Scan for the cell matching the given text and deliver its (X, Y) coordinate at center. 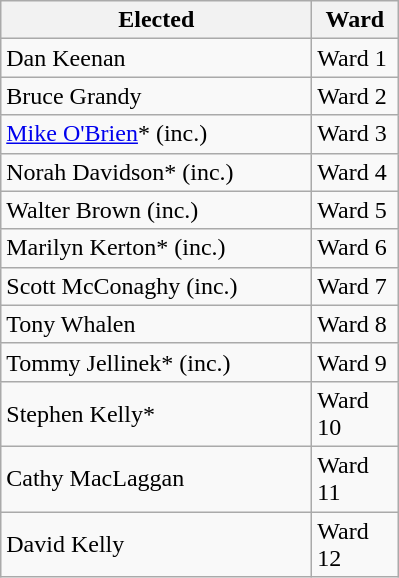
Ward 1 (355, 58)
Norah Davidson* (inc.) (156, 172)
Cathy MacLaggan (156, 478)
Ward 6 (355, 248)
Ward 9 (355, 362)
Ward 10 (355, 414)
Dan Keenan (156, 58)
Ward 8 (355, 324)
Bruce Grandy (156, 96)
Scott McConaghy (inc.) (156, 286)
Elected (156, 20)
Ward 4 (355, 172)
Ward 2 (355, 96)
Mike O'Brien* (inc.) (156, 134)
Ward (355, 20)
Marilyn Kerton* (inc.) (156, 248)
Ward 5 (355, 210)
David Kelly (156, 544)
Tony Whalen (156, 324)
Ward 3 (355, 134)
Walter Brown (inc.) (156, 210)
Ward 7 (355, 286)
Tommy Jellinek* (inc.) (156, 362)
Ward 12 (355, 544)
Stephen Kelly* (156, 414)
Ward 11 (355, 478)
